Extract the [X, Y] coordinate from the center of the cell holding the provided text.  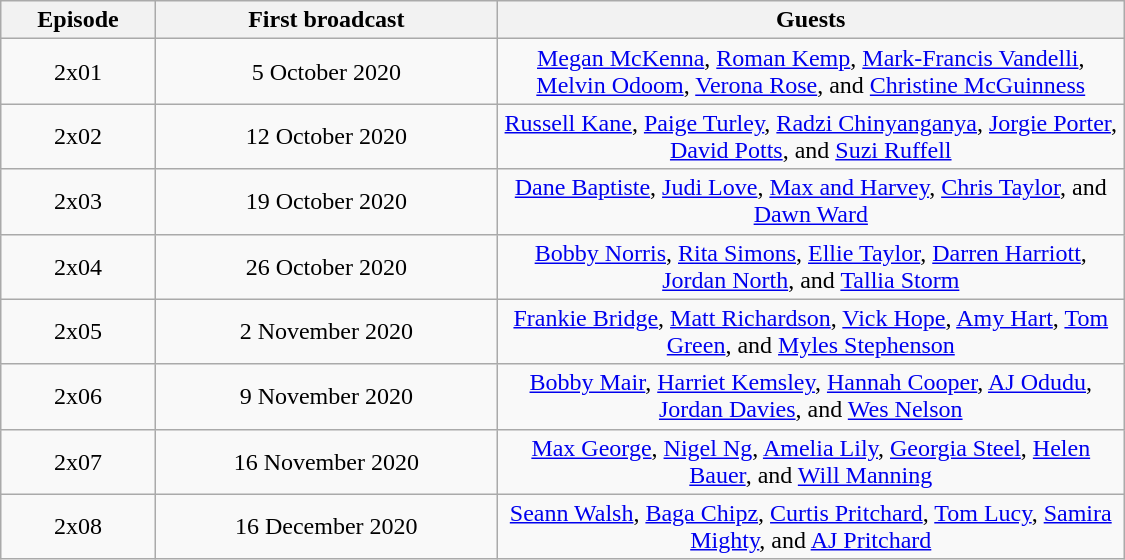
Episode [78, 20]
2x01 [78, 72]
5 October 2020 [326, 72]
Seann Walsh, Baga Chipz, Curtis Pritchard, Tom Lucy, Samira Mighty, and AJ Pritchard [810, 526]
Russell Kane, Paige Turley, Radzi Chinyanganya, Jorgie Porter, David Potts, and Suzi Ruffell [810, 136]
Bobby Norris, Rita Simons, Ellie Taylor, Darren Harriott, Jordan North, and Tallia Storm [810, 266]
2x03 [78, 202]
Guests [810, 20]
12 October 2020 [326, 136]
Max George, Nigel Ng, Amelia Lily, Georgia Steel, Helen Bauer, and Will Manning [810, 462]
Megan McKenna, Roman Kemp, Mark-Francis Vandelli, Melvin Odoom, Verona Rose, and Christine McGuinness [810, 72]
16 December 2020 [326, 526]
2x04 [78, 266]
Frankie Bridge, Matt Richardson, Vick Hope, Amy Hart, Tom Green, and Myles Stephenson [810, 332]
19 October 2020 [326, 202]
2x07 [78, 462]
Dane Baptiste, Judi Love, Max and Harvey, Chris Taylor, and Dawn Ward [810, 202]
2x06 [78, 396]
9 November 2020 [326, 396]
2x08 [78, 526]
2 November 2020 [326, 332]
16 November 2020 [326, 462]
First broadcast [326, 20]
2x02 [78, 136]
26 October 2020 [326, 266]
Bobby Mair, Harriet Kemsley, Hannah Cooper, AJ Odudu, Jordan Davies, and Wes Nelson [810, 396]
2x05 [78, 332]
